Extract the [x, y] coordinate from the center of the cell holding the provided text.  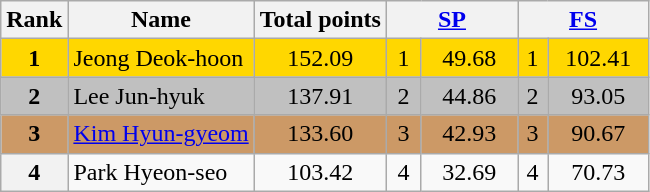
90.67 [598, 134]
FS [584, 20]
Park Hyeon-seo [161, 172]
Rank [34, 20]
Name [161, 20]
44.86 [470, 96]
152.09 [320, 58]
Total points [320, 20]
70.73 [598, 172]
137.91 [320, 96]
49.68 [470, 58]
102.41 [598, 58]
SP [452, 20]
Kim Hyun-gyeom [161, 134]
Lee Jun-hyuk [161, 96]
93.05 [598, 96]
32.69 [470, 172]
42.93 [470, 134]
133.60 [320, 134]
Jeong Deok-hoon [161, 58]
103.42 [320, 172]
